Locate the cell with the specified text and output its [x, y] center coordinate. 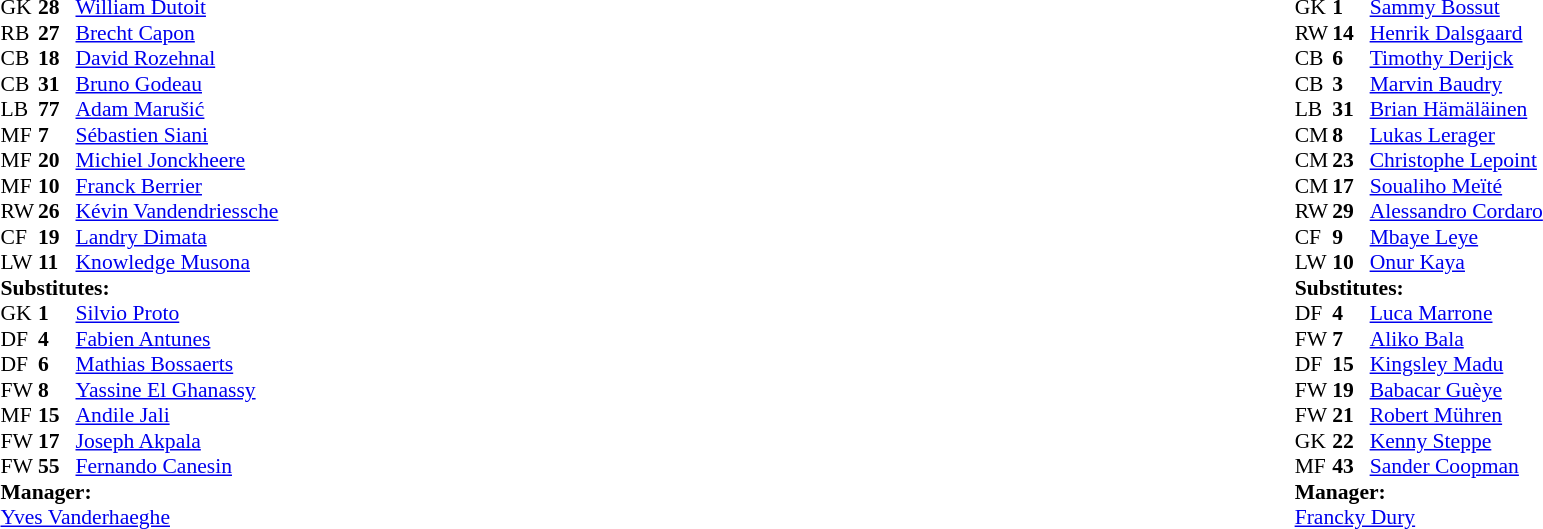
21 [1351, 415]
Silvio Proto [178, 313]
43 [1351, 467]
Fabien Antunes [178, 339]
Adam Marušić [178, 109]
Kenny Steppe [1456, 441]
55 [57, 467]
Andile Jali [178, 415]
Kingsley Madu [1456, 365]
26 [57, 211]
20 [57, 161]
Brecht Capon [178, 33]
1 [57, 313]
Lukas Lerager [1456, 135]
Robert Mühren [1456, 415]
Joseph Akpala [178, 441]
Franck Berrier [178, 186]
27 [57, 33]
Brian Hämäläinen [1456, 109]
22 [1351, 441]
Sébastien Siani [178, 135]
14 [1351, 33]
Landry Dimata [178, 237]
29 [1351, 211]
Mbaye Leye [1456, 237]
11 [57, 263]
Babacar Guèye [1456, 390]
3 [1351, 84]
Marvin Baudry [1456, 84]
18 [57, 59]
David Rozehnal [178, 59]
77 [57, 109]
9 [1351, 237]
Yassine El Ghanassy [178, 390]
Christophe Lepoint [1456, 161]
Timothy Derijck [1456, 59]
Onur Kaya [1456, 263]
Mathias Bossaerts [178, 365]
Soualiho Meïté [1456, 186]
Henrik Dalsgaard [1456, 33]
Alessandro Cordaro [1456, 211]
23 [1351, 161]
Kévin Vandendriessche [178, 211]
Aliko Bala [1456, 339]
Knowledge Musona [178, 263]
Fernando Canesin [178, 467]
Sander Coopman [1456, 467]
Luca Marrone [1456, 313]
Michiel Jonckheere [178, 161]
RB [19, 33]
Bruno Godeau [178, 84]
